Pinpoint the cell where the given text exists, returning its (x, y) midpoint coordinate. 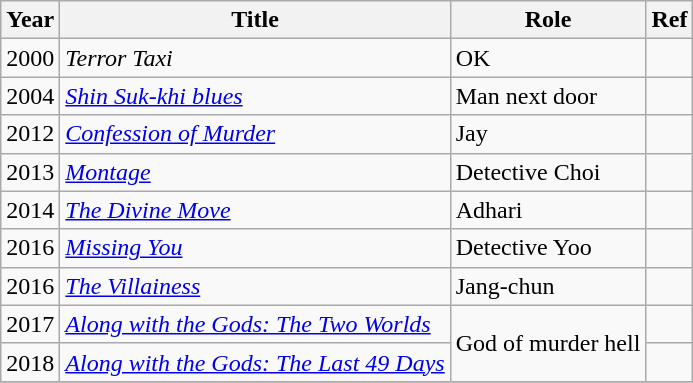
2004 (30, 96)
Montage (255, 172)
2000 (30, 58)
2012 (30, 134)
Missing You (255, 248)
The Villainess (255, 286)
Along with the Gods: The Last 49 Days (255, 362)
Year (30, 20)
2017 (30, 324)
Along with the Gods: The Two Worlds (255, 324)
Jang-chun (548, 286)
2013 (30, 172)
Jay (548, 134)
Detective Yoo (548, 248)
God of murder hell (548, 343)
The Divine Move (255, 210)
OK (548, 58)
Shin Suk-khi blues (255, 96)
Adhari (548, 210)
Man next door (548, 96)
Ref (670, 20)
Detective Choi (548, 172)
2014 (30, 210)
Title (255, 20)
Terror Taxi (255, 58)
Role (548, 20)
Confession of Murder (255, 134)
2018 (30, 362)
